Find where the given text appears and provide that cell's center as [X, Y] coordinate. 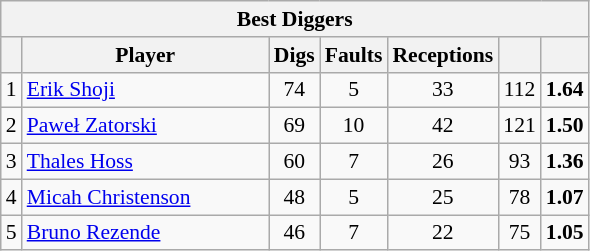
69 [294, 126]
1.05 [565, 233]
33 [442, 90]
10 [354, 126]
1.50 [565, 126]
Best Diggers [295, 19]
42 [442, 126]
1 [12, 90]
46 [294, 233]
112 [520, 90]
Bruno Rezende [146, 233]
22 [442, 233]
1.07 [565, 197]
Micah Christenson [146, 197]
Erik Shoji [146, 90]
3 [12, 162]
Receptions [442, 55]
48 [294, 197]
Paweł Zatorski [146, 126]
25 [442, 197]
1.36 [565, 162]
1.64 [565, 90]
74 [294, 90]
75 [520, 233]
78 [520, 197]
26 [442, 162]
60 [294, 162]
121 [520, 126]
Digs [294, 55]
Player [146, 55]
2 [12, 126]
Faults [354, 55]
4 [12, 197]
Thales Hoss [146, 162]
93 [520, 162]
